Provide the [x, y] coordinate of the cell's center where the given text is located.  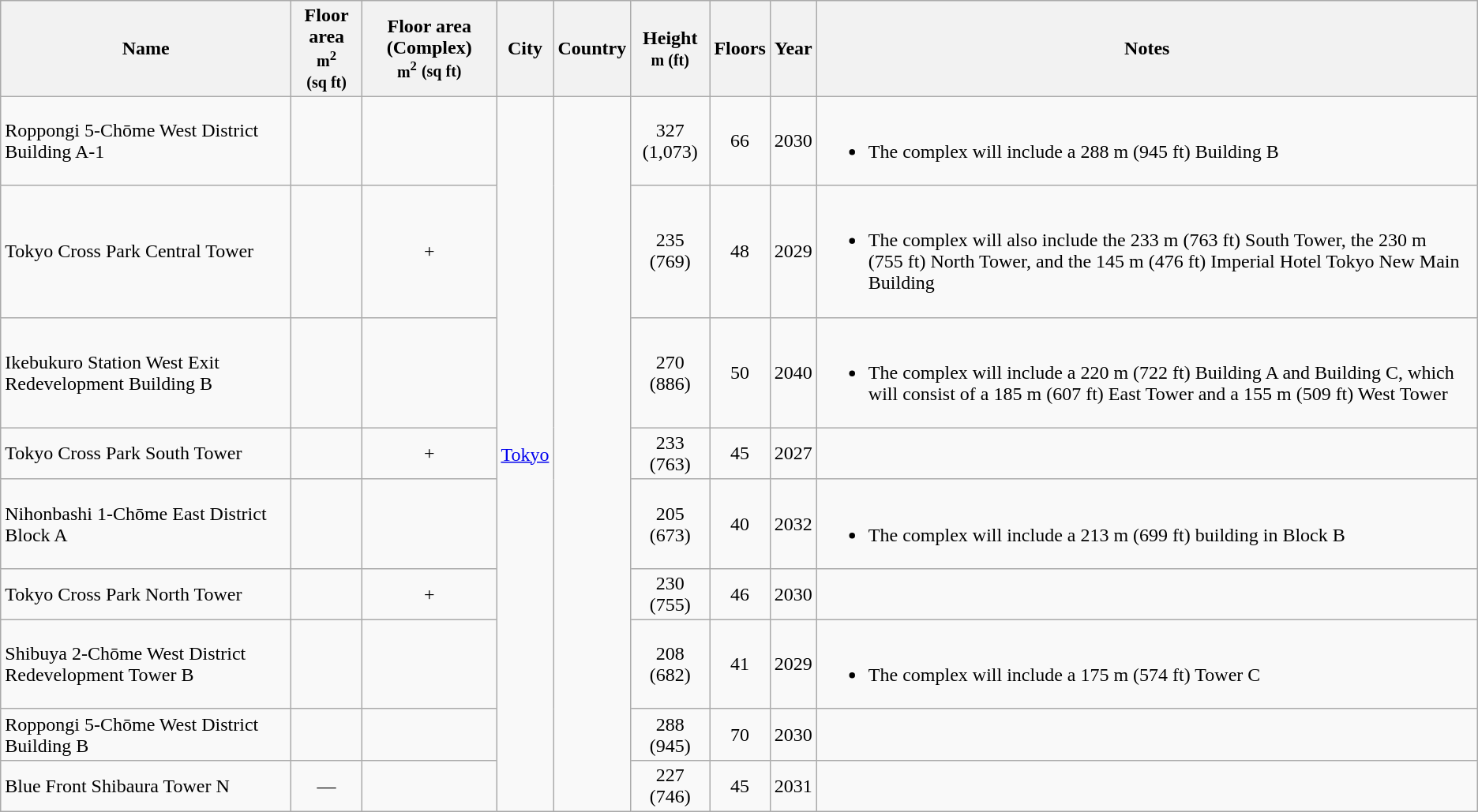
Tokyo Cross Park Central Tower [146, 251]
Floor aream2 (sq ft) [327, 49]
2032 [793, 524]
70 [740, 734]
Tokyo [525, 455]
46 [740, 593]
230 (755) [670, 593]
48 [740, 251]
City [525, 49]
The complex will include a 288 m (945 ft) Building B [1146, 140]
2040 [793, 372]
Shibuya 2-Chōme West District Redevelopment Tower B [146, 664]
Name [146, 49]
Heightm (ft) [670, 49]
2031 [793, 786]
Roppongi 5-Chōme West District Building A-1 [146, 140]
Roppongi 5-Chōme West District Building B [146, 734]
Floors [740, 49]
205 (673) [670, 524]
288 (945) [670, 734]
Floor area (Complex)m2 (sq ft) [430, 49]
235 (769) [670, 251]
Ikebukuro Station West Exit Redevelopment Building B [146, 372]
40 [740, 524]
41 [740, 664]
The complex will include a 175 m (574 ft) Tower C [1146, 664]
Country [592, 49]
66 [740, 140]
Tokyo Cross Park South Tower [146, 453]
270 (886) [670, 372]
233 (763) [670, 453]
Blue Front Shibaura Tower N [146, 786]
208 (682) [670, 664]
Notes [1146, 49]
The complex will include a 213 m (699 ft) building in Block B [1146, 524]
Year [793, 49]
50 [740, 372]
Tokyo Cross Park North Tower [146, 593]
2027 [793, 453]
Nihonbashi 1-Chōme East District Block A [146, 524]
— [327, 786]
227 (746) [670, 786]
327 (1,073) [670, 140]
